Identify which cell holds the provided text, then report its (X, Y) central coordinate. 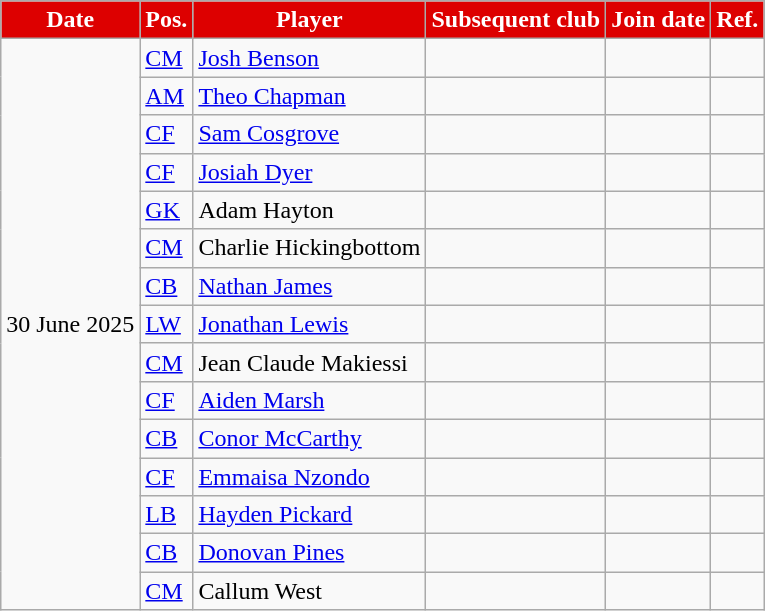
Player (310, 20)
Aiden Marsh (310, 400)
Emmaisa Nzondo (310, 477)
Ref. (738, 20)
Conor McCarthy (310, 438)
Theo Chapman (310, 96)
AM (166, 96)
Date (70, 20)
Callum West (310, 591)
Charlie Hickingbottom (310, 248)
Hayden Pickard (310, 515)
LW (166, 324)
Jean Claude Makiessi (310, 362)
GK (166, 210)
30 June 2025 (70, 324)
Josh Benson (310, 58)
Subsequent club (516, 20)
Sam Cosgrove (310, 134)
Adam Hayton (310, 210)
Join date (658, 20)
Donovan Pines (310, 553)
Josiah Dyer (310, 172)
Nathan James (310, 286)
Pos. (166, 20)
Jonathan Lewis (310, 324)
LB (166, 515)
